Capture the cell that displays the provided text and extract its (x, y) central coordinate. 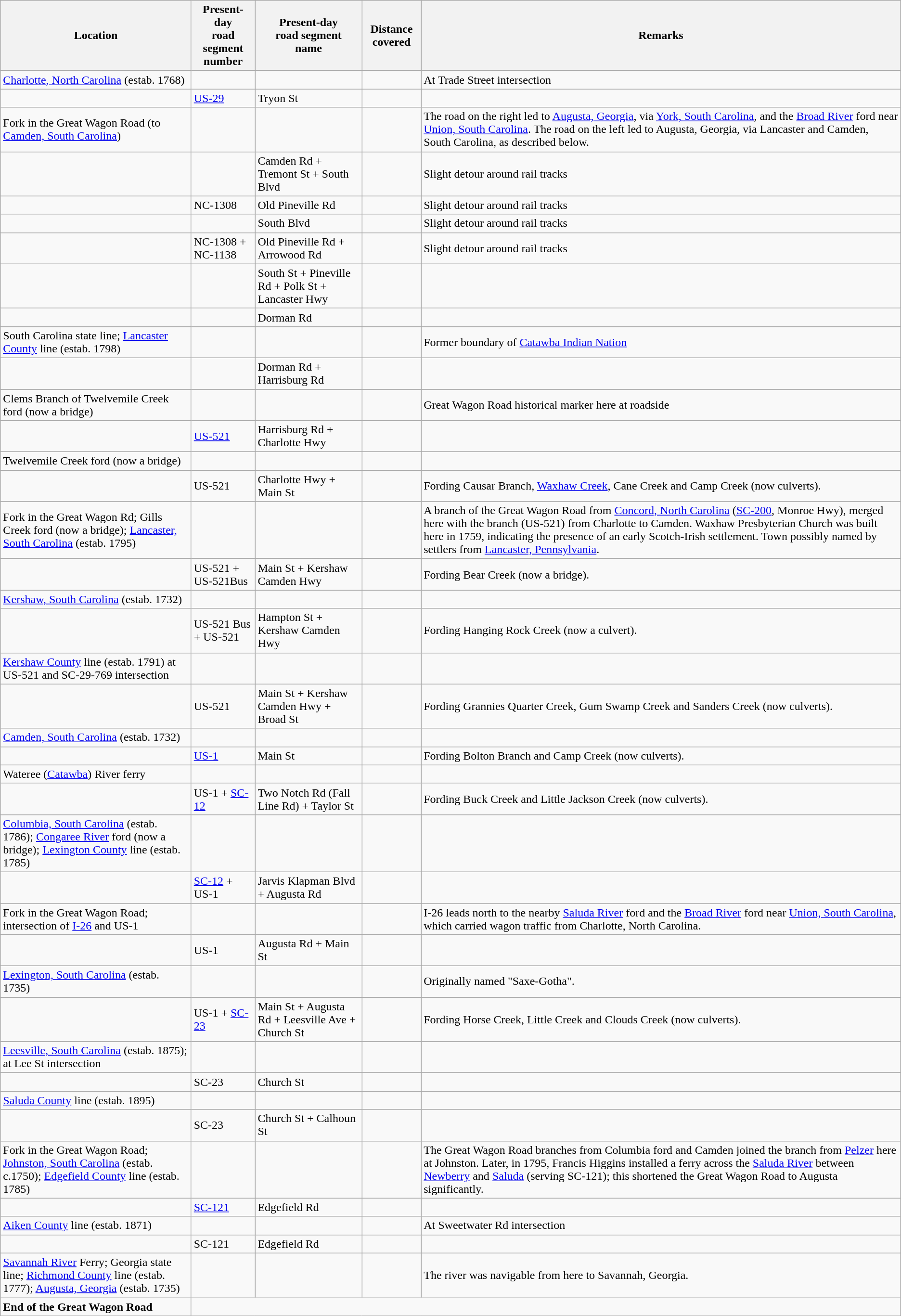
Wateree (Catawba) River ferry (96, 774)
Fork in the Great Wagon Road; intersection of I-26 and US-1 (96, 918)
SC-12 + US-1 (223, 888)
Old Pineville Rd + Arrowood Rd (309, 248)
Hampton St + Kershaw Camden Hwy (309, 631)
Twelvemile Creek ford (now a bridge) (96, 461)
Main St + Kershaw Camden Hwy + Broad St (309, 706)
Main St + Augusta Rd + Leesville Ave + Church St (309, 1019)
Two Notch Rd (Fall Line Rd) + Taylor St (309, 799)
Camden Rd + Tremont St + South Blvd (309, 174)
Lexington, South Carolina (estab. 1735) (96, 982)
Main St (309, 756)
South Blvd (309, 223)
Kershaw, South Carolina (estab. 1732) (96, 599)
At Sweetwater Rd intersection (661, 1226)
Fording Horse Creek, Little Creek and Clouds Creek (now culverts). (661, 1019)
US-521 Bus + US-521 (223, 631)
Great Wagon Road historical marker here at roadside (661, 404)
Saluda County line (estab. 1895) (96, 1100)
Charlotte Hwy + Main St (309, 486)
US-1 + SC-23 (223, 1019)
US-1 + SC-12 (223, 799)
Clems Branch of Twelvemile Creek ford (now a bridge) (96, 404)
Distance covered (392, 36)
Camden, South Carolina (estab. 1732) (96, 737)
Fording Hanging Rock Creek (now a culvert). (661, 631)
Main St + Kershaw Camden Hwy (309, 575)
Savannah River Ferry; Georgia state line; Richmond County line (estab. 1777); Augusta, Georgia (estab. 1735) (96, 1275)
Charlotte, North Carolina (estab. 1768) (96, 80)
South St + Pineville Rd + Polk St + Lancaster Hwy (309, 286)
Fork in the Great Wagon Rd; Gills Creek ford (now a bridge); Lancaster, South Carolina (estab. 1795) (96, 530)
End of the Great Wagon Road (96, 1306)
Columbia, South Carolina (estab. 1786); Congaree River ford (now a bridge); Lexington County line (estab. 1785) (96, 843)
Jarvis Klapman Blvd + Augusta Rd (309, 888)
At Trade Street intersection (661, 80)
South Carolina state line; Lancaster County line (estab. 1798) (96, 342)
NC-1308 (223, 205)
Fording Bolton Branch and Camp Creek (now culverts). (661, 756)
Kershaw County line (estab. 1791) at US-521 and SC-29-769 intersection (96, 668)
Church St + Calhoun St (309, 1125)
Originally named "Saxe-Gotha". (661, 982)
Fording Buck Creek and Little Jackson Creek (now culverts). (661, 799)
Tryon St (309, 98)
Aiken County line (estab. 1871) (96, 1226)
Church St (309, 1082)
Fording Causar Branch, Waxhaw Creek, Cane Creek and Camp Creek (now culverts). (661, 486)
Dorman Rd (309, 317)
Present-day road segment name (309, 36)
US-29 (223, 98)
US-521 + US-521Bus (223, 575)
Harrisburg Rd + Charlotte Hwy (309, 436)
Old Pineville Rd (309, 205)
Augusta Rd + Main St (309, 950)
Fork in the Great Wagon Road; Johnston, South Carolina (estab. c.1750); Edgefield County line (estab. 1785) (96, 1170)
NC-1308 + NC-1138 (223, 248)
Former boundary of Catawba Indian Nation (661, 342)
Present-day road segment number (223, 36)
Location (96, 36)
Fording Bear Creek (now a bridge). (661, 575)
The river was navigable from here to Savannah, Georgia. (661, 1275)
Fork in the Great Wagon Road (to Camden, South Carolina) (96, 129)
Leesville, South Carolina (estab. 1875); at Lee St intersection (96, 1057)
Remarks (661, 36)
Fording Grannies Quarter Creek, Gum Swamp Creek and Sanders Creek (now culverts). (661, 706)
Dorman Rd + Harrisburg Rd (309, 374)
